Provide the [x, y] coordinate of the cell's center where the given text is located.  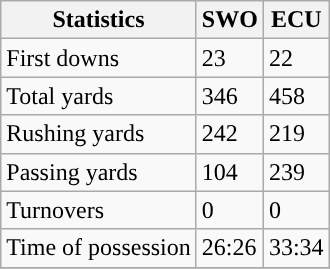
Rushing yards [99, 134]
242 [230, 134]
Time of possession [99, 248]
22 [296, 58]
104 [230, 172]
Turnovers [99, 210]
Statistics [99, 20]
239 [296, 172]
458 [296, 96]
346 [230, 96]
23 [230, 58]
ECU [296, 20]
33:34 [296, 248]
Passing yards [99, 172]
219 [296, 134]
Total yards [99, 96]
26:26 [230, 248]
First downs [99, 58]
SWO [230, 20]
